Output the (X, Y) coordinate of the center of the cell containing the given text.  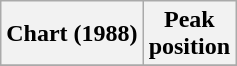
Chart (1988) (72, 34)
Peakposition (189, 34)
